Return the [X, Y] coordinate for the center point of the cell that contains the specified text.  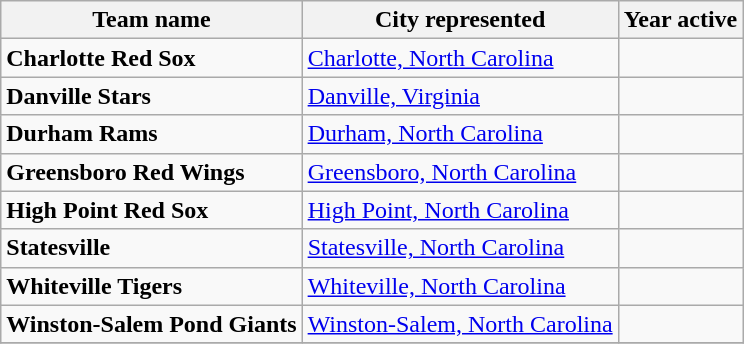
Statesville [152, 248]
Whiteville, North Carolina [460, 286]
Year active [680, 20]
Winston-Salem, North Carolina [460, 324]
Greensboro Red Wings [152, 172]
Charlotte, North Carolina [460, 58]
Durham, North Carolina [460, 134]
High Point Red Sox [152, 210]
Greensboro, North Carolina [460, 172]
City represented [460, 20]
Danville, Virginia [460, 96]
Danville Stars [152, 96]
Team name [152, 20]
Winston-Salem Pond Giants [152, 324]
Whiteville Tigers [152, 286]
Charlotte Red Sox [152, 58]
Statesville, North Carolina [460, 248]
High Point, North Carolina [460, 210]
Durham Rams [152, 134]
